Scan for the cell matching the given text and deliver its [x, y] coordinate at center. 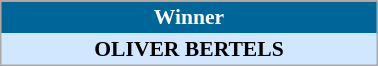
OLIVER BERTELS [189, 49]
Winner [189, 17]
